Determine the [x, y] coordinate at the center of the cell enclosing the given text.  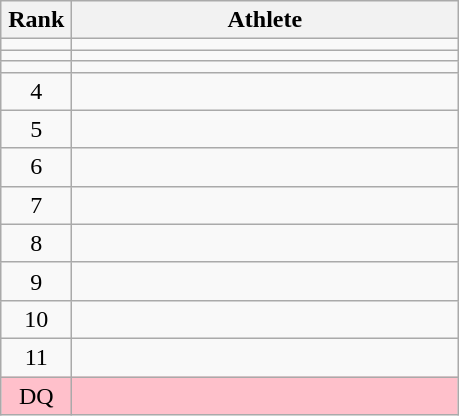
6 [36, 167]
Rank [36, 20]
5 [36, 129]
9 [36, 281]
11 [36, 357]
Athlete [265, 20]
8 [36, 243]
7 [36, 205]
10 [36, 319]
4 [36, 91]
DQ [36, 395]
